From the cell containing the given text, extract its center point as [X, Y] coordinate. 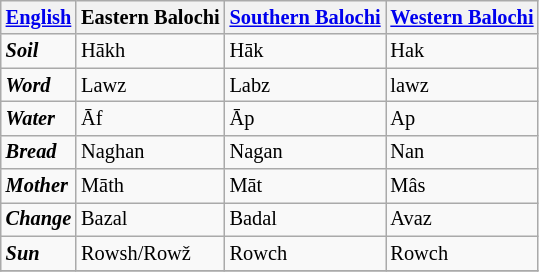
Lawz [150, 85]
Āf [150, 118]
Māt [306, 186]
Ap [462, 118]
Hak [462, 51]
Change [38, 219]
Mother [38, 186]
Mâs [462, 186]
Southern Balochi [306, 17]
Nagan [306, 152]
lawz [462, 85]
Bazal [150, 219]
Naghan [150, 152]
Hāk [306, 51]
Eastern Balochi [150, 17]
Hākh [150, 51]
Labz [306, 85]
Western Balochi [462, 17]
Word [38, 85]
Āp [306, 118]
Badal [306, 219]
Soil [38, 51]
Rowsh/Rowž [150, 253]
Bread [38, 152]
Nan [462, 152]
English [38, 17]
Sun [38, 253]
Water [38, 118]
Māth [150, 186]
Avaz [462, 219]
